Identify which cell holds the provided text, then report its (x, y) central coordinate. 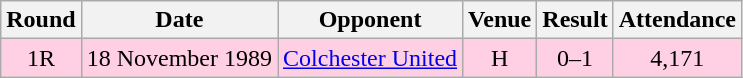
H (500, 58)
Round (41, 20)
Date (179, 20)
Result (575, 20)
1R (41, 58)
4,171 (677, 58)
Opponent (370, 20)
Venue (500, 20)
0–1 (575, 58)
Attendance (677, 20)
18 November 1989 (179, 58)
Colchester United (370, 58)
